Output the [X, Y] coordinate of the center of the cell containing the given text.  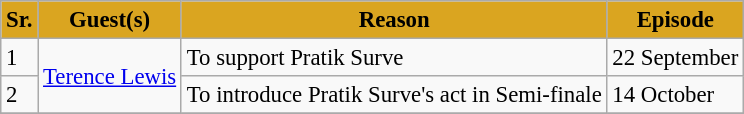
Guest(s) [110, 20]
22 September [675, 58]
To introduce Pratik Surve's act in Semi-finale [394, 95]
To support Pratik Surve [394, 58]
2 [20, 95]
Sr. [20, 20]
Terence Lewis [110, 76]
Reason [394, 20]
Episode [675, 20]
14 October [675, 95]
1 [20, 58]
